Detect which cell encompasses the target text, then output its [X, Y] center coordinate. 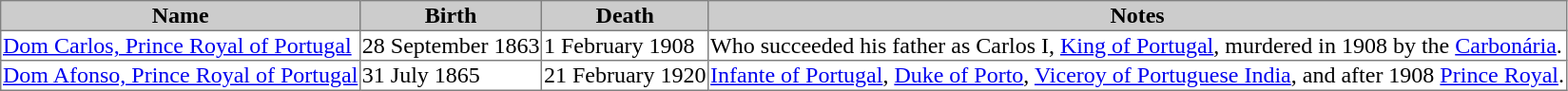
28 September 1863 [451, 45]
Dom Carlos, Prince Royal of Portugal [181, 45]
Birth [451, 16]
Infante of Portugal, Duke of Porto, Viceroy of Portuguese India, and after 1908 Prince Royal. [1137, 76]
21 February 1920 [626, 76]
Name [181, 16]
Death [626, 16]
Who succeeded his father as Carlos I, King of Portugal, murdered in 1908 by the Carbonária. [1137, 45]
Notes [1137, 16]
Dom Afonso, Prince Royal of Portugal [181, 76]
31 July 1865 [451, 76]
1 February 1908 [626, 45]
